For the text-containing cell, return its midpoint in [x, y] coordinate format. 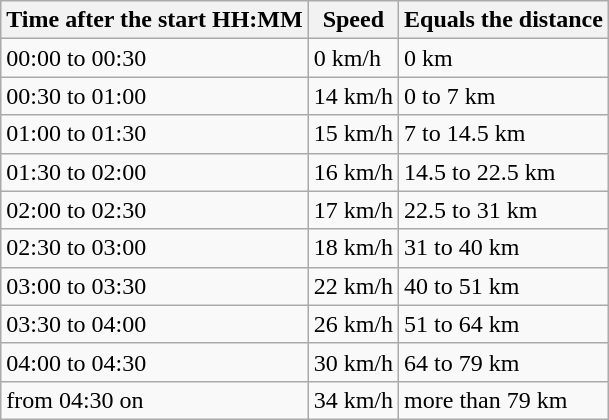
Time after the start HH:MM [154, 20]
51 to 64 km [504, 324]
01:00 to 01:30 [154, 134]
from 04:30 on [154, 400]
Equals the distance [504, 20]
0 km/h [353, 58]
7 to 14.5 km [504, 134]
22 km/h [353, 286]
26 km/h [353, 324]
03:30 to 04:00 [154, 324]
02:30 to 03:00 [154, 248]
03:00 to 03:30 [154, 286]
17 km/h [353, 210]
22.5 to 31 km [504, 210]
18 km/h [353, 248]
04:00 to 04:30 [154, 362]
31 to 40 km [504, 248]
0 km [504, 58]
30 km/h [353, 362]
15 km/h [353, 134]
02:00 to 02:30 [154, 210]
40 to 51 km [504, 286]
more than 79 km [504, 400]
Speed [353, 20]
16 km/h [353, 172]
14 km/h [353, 96]
00:00 to 00:30 [154, 58]
64 to 79 km [504, 362]
0 to 7 km [504, 96]
14.5 to 22.5 km [504, 172]
01:30 to 02:00 [154, 172]
00:30 to 01:00 [154, 96]
34 km/h [353, 400]
